Output the (X, Y) coordinate of the center of the cell containing the given text.  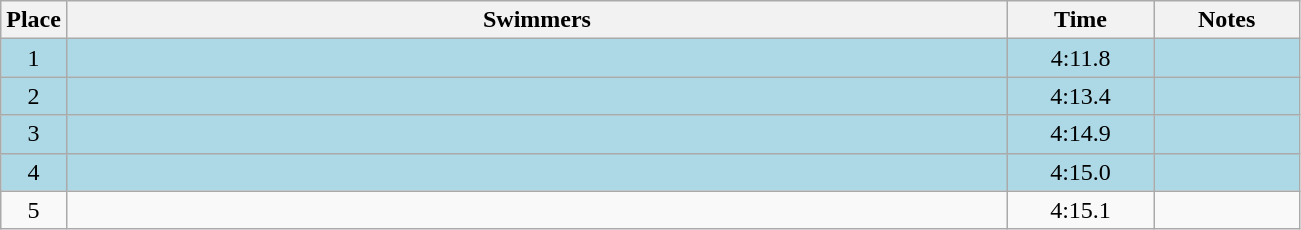
5 (34, 210)
4:11.8 (1081, 58)
Swimmers (536, 20)
4 (34, 172)
Notes (1227, 20)
Time (1081, 20)
4:13.4 (1081, 96)
2 (34, 96)
1 (34, 58)
4:15.1 (1081, 210)
4:14.9 (1081, 134)
4:15.0 (1081, 172)
Place (34, 20)
3 (34, 134)
